Locate the cell with the specified text and output its [x, y] center coordinate. 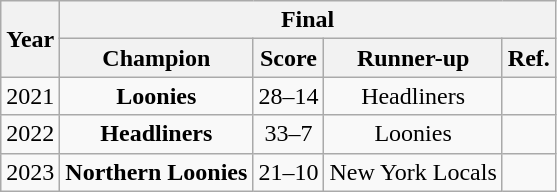
2023 [30, 172]
Champion [156, 58]
33–7 [288, 134]
2021 [30, 96]
2022 [30, 134]
28–14 [288, 96]
Ref. [528, 58]
Runner-up [413, 58]
Northern Loonies [156, 172]
21–10 [288, 172]
Score [288, 58]
Year [30, 39]
New York Locals [413, 172]
Final [308, 20]
